Identify which cell holds the provided text, then report its [X, Y] central coordinate. 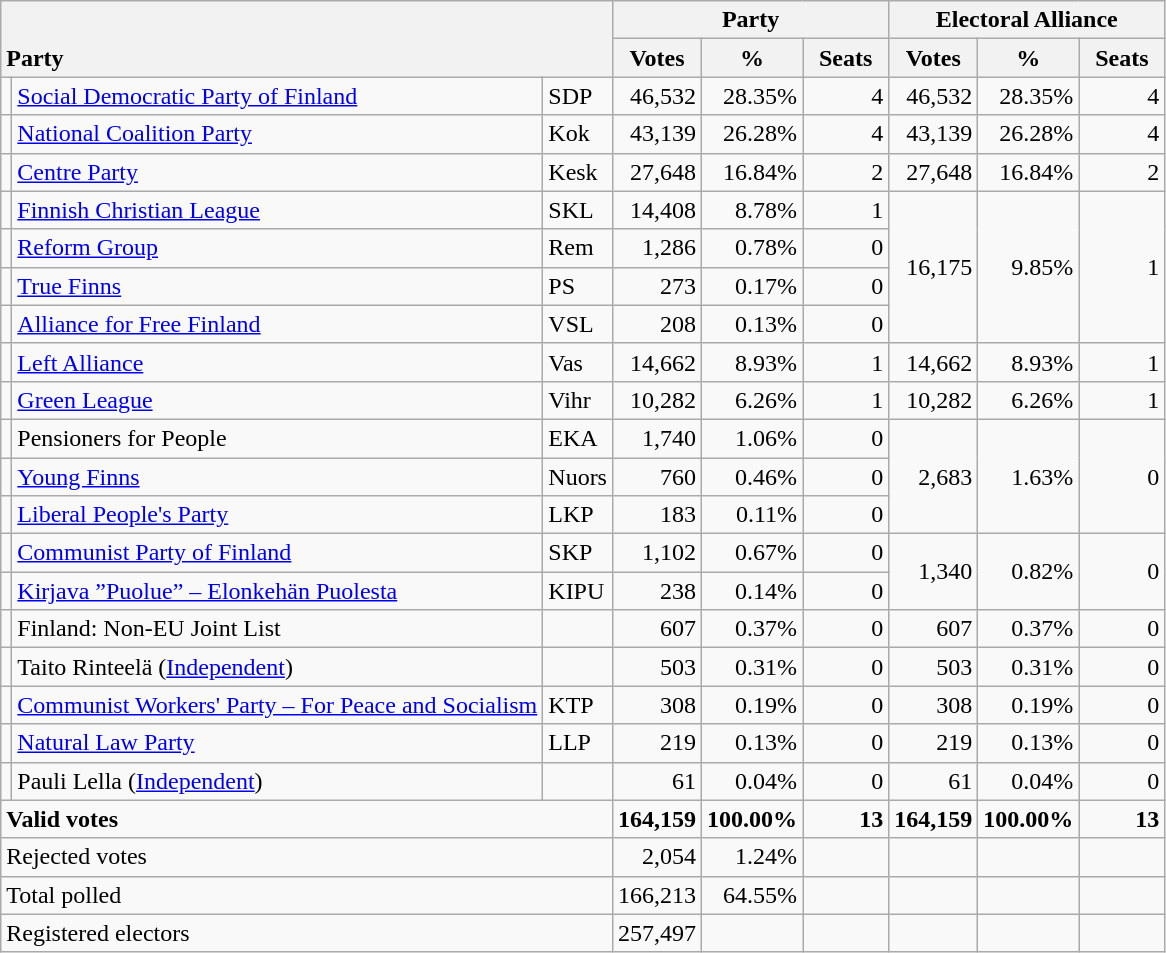
Vihr [578, 400]
Liberal People's Party [278, 515]
Pensioners for People [278, 438]
EKA [578, 438]
Communist Workers' Party – For Peace and Socialism [278, 705]
2,683 [934, 476]
Alliance for Free Finland [278, 324]
Finnish Christian League [278, 210]
Centre Party [278, 172]
14,408 [656, 210]
Taito Rinteelä (Independent) [278, 667]
Rem [578, 248]
1.06% [752, 438]
0.11% [752, 515]
760 [656, 477]
LLP [578, 743]
0.67% [752, 553]
National Coalition Party [278, 134]
0.78% [752, 248]
0.46% [752, 477]
Registered electors [307, 933]
257,497 [656, 933]
2,054 [656, 857]
1,740 [656, 438]
PS [578, 286]
SKP [578, 553]
Communist Party of Finland [278, 553]
Kirjava ”Puolue” – Elonkehän Puolesta [278, 591]
238 [656, 591]
Electoral Alliance [1027, 20]
1,286 [656, 248]
8.78% [752, 210]
0.17% [752, 286]
1.24% [752, 857]
Finland: Non-EU Joint List [278, 629]
Vas [578, 362]
16,175 [934, 267]
Total polled [307, 895]
Natural Law Party [278, 743]
Valid votes [307, 819]
Reform Group [278, 248]
1,102 [656, 553]
Pauli Lella (Independent) [278, 781]
KTP [578, 705]
SDP [578, 96]
183 [656, 515]
Young Finns [278, 477]
1.63% [1028, 476]
64.55% [752, 895]
Rejected votes [307, 857]
9.85% [1028, 267]
Left Alliance [278, 362]
Social Democratic Party of Finland [278, 96]
273 [656, 286]
Green League [278, 400]
True Finns [278, 286]
0.14% [752, 591]
Kok [578, 134]
LKP [578, 515]
VSL [578, 324]
208 [656, 324]
Nuors [578, 477]
166,213 [656, 895]
0.82% [1028, 572]
KIPU [578, 591]
SKL [578, 210]
Kesk [578, 172]
1,340 [934, 572]
